Extract the [x, y] coordinate from the center of the cell holding the provided text.  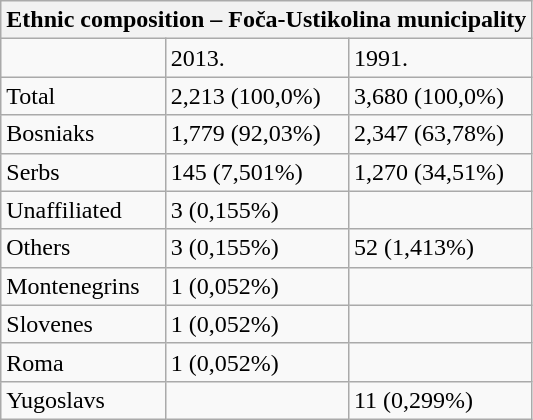
1,270 (34,51%) [440, 172]
Total [83, 96]
Ethnic composition – Foča-Ustikolina municipality [266, 20]
11 (0,299%) [440, 400]
Unaffiliated [83, 210]
2013. [256, 58]
Serbs [83, 172]
Others [83, 248]
Roma [83, 362]
1991. [440, 58]
Yugoslavs [83, 400]
Bosniaks [83, 134]
Montenegrins [83, 286]
3,680 (100,0%) [440, 96]
145 (7,501%) [256, 172]
52 (1,413%) [440, 248]
1,779 (92,03%) [256, 134]
2,213 (100,0%) [256, 96]
2,347 (63,78%) [440, 134]
Slovenes [83, 324]
